Output the [X, Y] coordinate of the center of the cell containing the given text.  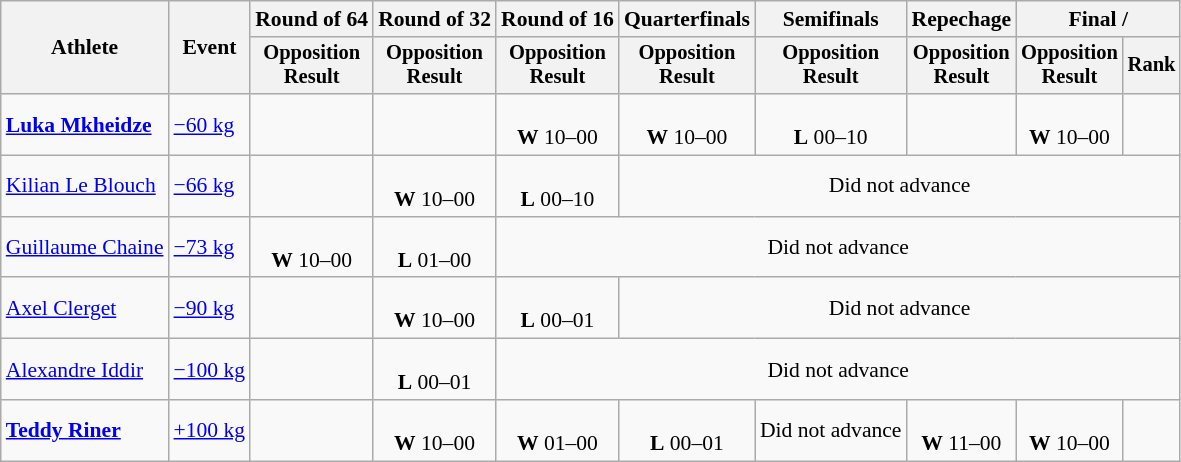
−90 kg [210, 308]
Final / [1098, 19]
−66 kg [210, 186]
Round of 32 [434, 19]
−100 kg [210, 370]
Teddy Riner [85, 430]
Semifinals [831, 19]
Rank [1152, 66]
Kilian Le Blouch [85, 186]
Axel Clerget [85, 308]
Repechage [961, 19]
L 01–00 [434, 248]
Round of 64 [312, 19]
Event [210, 48]
Alexandre Iddir [85, 370]
Athlete [85, 48]
W 11–00 [961, 430]
Luka Mkheidze [85, 124]
+100 kg [210, 430]
−73 kg [210, 248]
Quarterfinals [687, 19]
Guillaume Chaine [85, 248]
Round of 16 [558, 19]
W 01–00 [558, 430]
−60 kg [210, 124]
